Provide the (X, Y) coordinate of the cell's center where the given text is located.  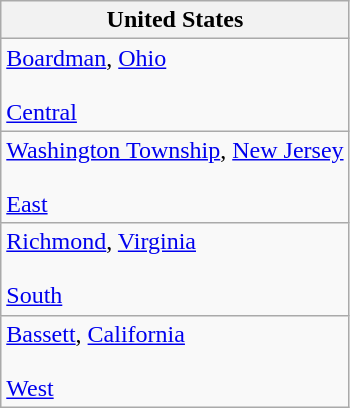
Richmond, VirginiaSouth (175, 269)
Boardman, OhioCentral (175, 85)
Washington Township, New JerseyEast (175, 177)
Bassett, CaliforniaWest (175, 361)
United States (175, 20)
